Identify which cell holds the provided text, then report its [X, Y] central coordinate. 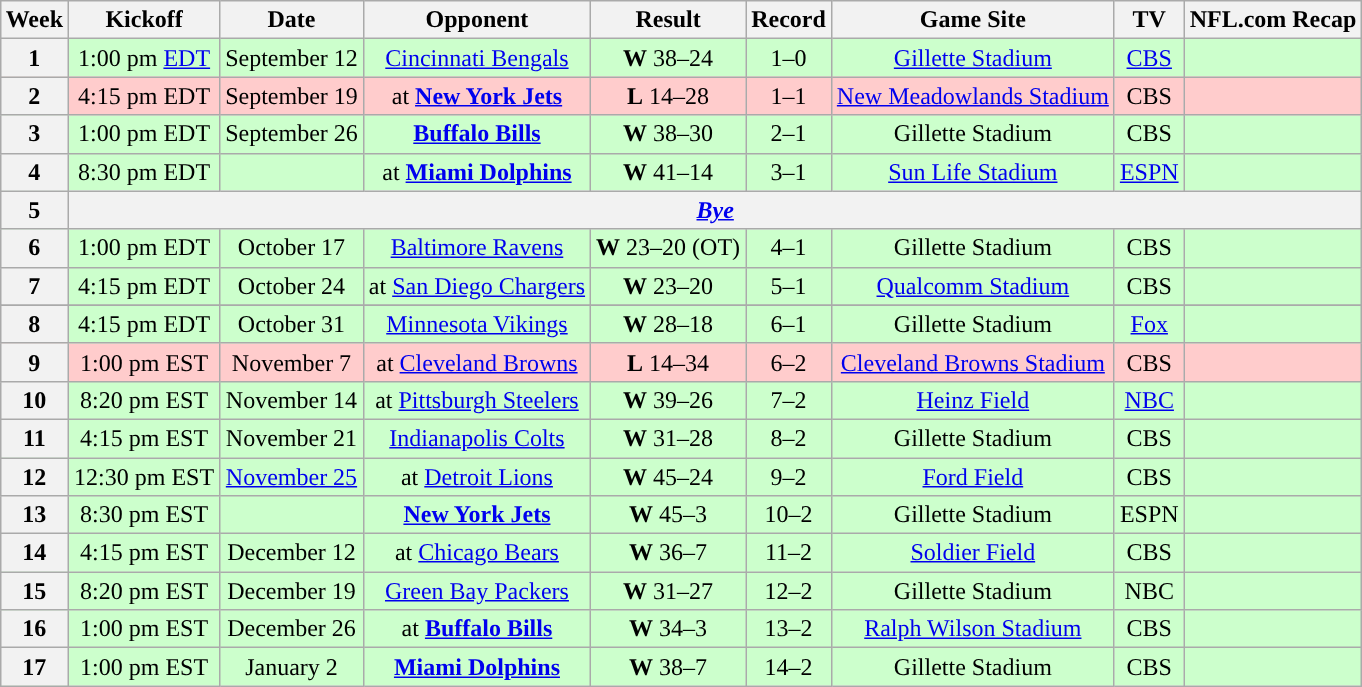
4 [34, 172]
New Meadowlands Stadium [972, 96]
Cincinnati Bengals [476, 58]
September 26 [292, 134]
Buffalo Bills [476, 134]
September 12 [292, 58]
Fox [1149, 324]
at Detroit Lions [476, 477]
Record [789, 20]
at Pittsburgh Steelers [476, 400]
12:30 pm EST [144, 477]
November 21 [292, 438]
L 14–34 [668, 362]
8:30 pm EDT [144, 172]
8 [34, 324]
3–1 [789, 172]
9 [34, 362]
at San Diego Chargers [476, 286]
Ford Field [972, 477]
14–2 [789, 667]
at Cleveland Browns [476, 362]
Result [668, 20]
November 14 [292, 400]
14 [34, 553]
November 25 [292, 477]
13–2 [789, 629]
6 [34, 248]
3 [34, 134]
Bye [716, 210]
W 28–18 [668, 324]
January 2 [292, 667]
Sun Life Stadium [972, 172]
December 12 [292, 553]
1–0 [789, 58]
October 31 [292, 324]
Week [34, 20]
W 23–20 [668, 286]
11–2 [789, 553]
Cleveland Browns Stadium [972, 362]
December 26 [292, 629]
W 38–7 [668, 667]
12 [34, 477]
at New York Jets [476, 96]
17 [34, 667]
October 24 [292, 286]
9–2 [789, 477]
2–1 [789, 134]
13 [34, 515]
7–2 [789, 400]
W 45–3 [668, 515]
2 [34, 96]
Date [292, 20]
at Miami Dolphins [476, 172]
Minnesota Vikings [476, 324]
Soldier Field [972, 553]
W 38–30 [668, 134]
Kickoff [144, 20]
1–1 [789, 96]
Baltimore Ravens [476, 248]
12–2 [789, 591]
Game Site [972, 20]
W 39–26 [668, 400]
8:30 pm EST [144, 515]
October 17 [292, 248]
10–2 [789, 515]
15 [34, 591]
Ralph Wilson Stadium [972, 629]
W 36–7 [668, 553]
6–1 [789, 324]
16 [34, 629]
W 23–20 (OT) [668, 248]
5 [34, 210]
at Chicago Bears [476, 553]
New York Jets [476, 515]
10 [34, 400]
W 38–24 [668, 58]
5–1 [789, 286]
Green Bay Packers [476, 591]
8–2 [789, 438]
NFL.com Recap [1273, 20]
7 [34, 286]
TV [1149, 20]
at Buffalo Bills [476, 629]
W 41–14 [668, 172]
September 19 [292, 96]
W 31–27 [668, 591]
Heinz Field [972, 400]
L 14–28 [668, 96]
December 19 [292, 591]
W 34–3 [668, 629]
11 [34, 438]
Qualcomm Stadium [972, 286]
W 31–28 [668, 438]
Opponent [476, 20]
6–2 [789, 362]
Miami Dolphins [476, 667]
Indianapolis Colts [476, 438]
4–1 [789, 248]
1 [34, 58]
W 45–24 [668, 477]
November 7 [292, 362]
